From the cell containing the given text, extract its center point as (X, Y) coordinate. 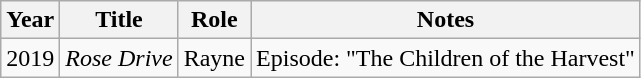
Rose Drive (119, 58)
2019 (30, 58)
Title (119, 20)
Year (30, 20)
Notes (446, 20)
Role (214, 20)
Episode: "The Children of the Harvest" (446, 58)
Rayne (214, 58)
